Locate the cell with the specified text and output its (X, Y) center coordinate. 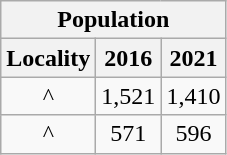
2016 (128, 58)
571 (128, 134)
Locality (48, 58)
Population (114, 20)
2021 (194, 58)
596 (194, 134)
1,521 (128, 96)
1,410 (194, 96)
